Return [X, Y] of the center of cell containing provided text 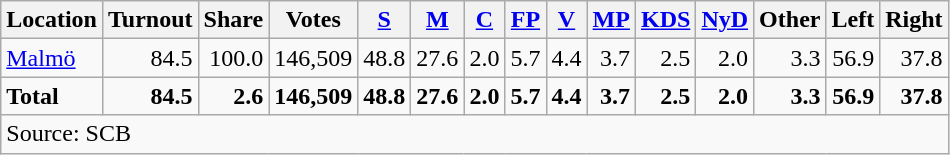
Turnout [150, 20]
Votes [314, 20]
Right [914, 20]
Source: SCB [474, 134]
NyD [725, 20]
Malmö [52, 58]
MP [611, 20]
S [384, 20]
KDS [665, 20]
2.6 [234, 96]
FP [526, 20]
100.0 [234, 58]
C [484, 20]
Total [52, 96]
Location [52, 20]
M [438, 20]
Share [234, 20]
Other [790, 20]
V [566, 20]
Left [853, 20]
